Output the (X, Y) coordinate of the center of the cell containing the given text.  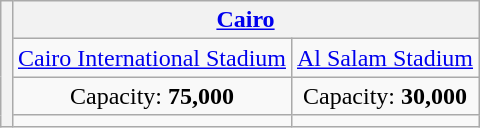
Cairo International Stadium (152, 58)
Capacity: 30,000 (384, 96)
Al Salam Stadium (384, 58)
Cairo (245, 20)
Capacity: 75,000 (152, 96)
